Return (x, y) of the center of cell containing provided text 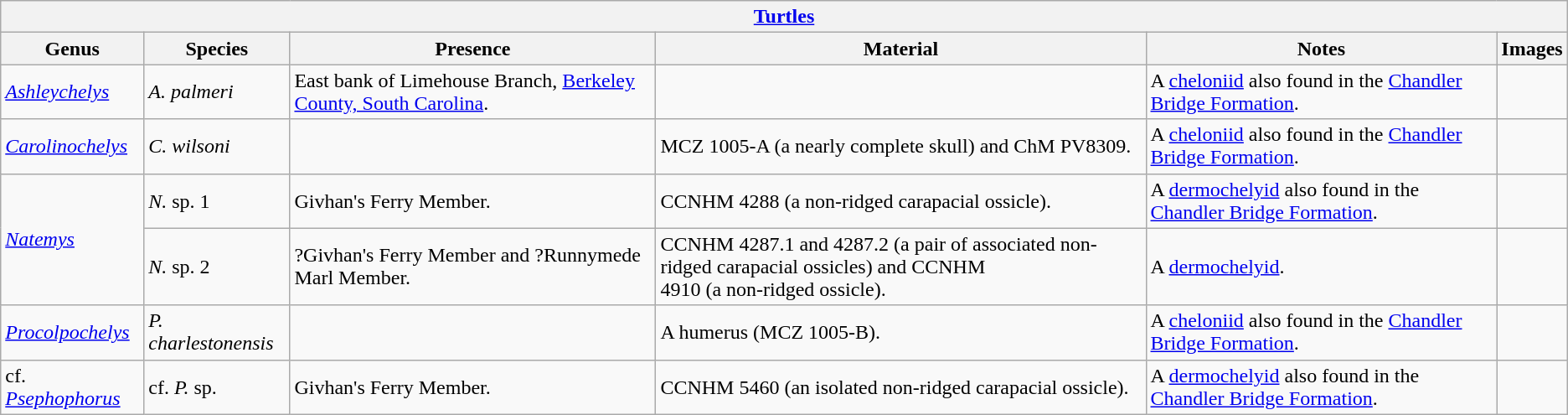
East bank of Limehouse Branch, Berkeley County, South Carolina. (472, 92)
?Givhan's Ferry Member and ?Runnymede Marl Member. (472, 267)
Images (1532, 49)
Ashleychelys (72, 92)
Presence (472, 49)
Carolinochelys (72, 146)
Procolpochelys (72, 332)
MCZ 1005-A (a nearly complete skull) and ChM PV8309. (901, 146)
CCNHM 5460 (an isolated non-ridged carapacial ossicle). (901, 387)
Material (901, 49)
CCNHM 4287.1 and 4287.2 (a pair of associated non-ridged carapacial ossicles) and CCNHM4910 (a non-ridged ossicle). (901, 267)
A. palmeri (217, 92)
N. sp. 1 (217, 201)
Notes (1322, 49)
cf. Psephophorus (72, 387)
N. sp. 2 (217, 267)
C. wilsoni (217, 146)
Natemys (72, 240)
CCNHM 4288 (a non-ridged carapacial ossicle). (901, 201)
Turtles (784, 17)
cf. P. sp. (217, 387)
P. charlestonensis (217, 332)
A humerus (MCZ 1005-B). (901, 332)
A dermochelyid. (1322, 267)
Species (217, 49)
Genus (72, 49)
